Provide the (x, y) coordinate of the cell's center where the given text is located.  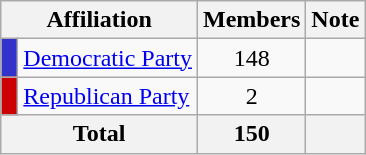
Note (336, 20)
150 (251, 134)
Members (251, 20)
2 (251, 96)
Democratic Party (108, 58)
148 (251, 58)
Affiliation (100, 20)
Total (100, 134)
Republican Party (108, 96)
